Output the (X, Y) coordinate of the center of the cell containing the given text.  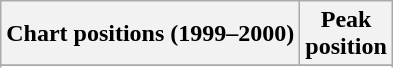
Chart positions (1999–2000) (150, 34)
Peak position (346, 34)
